For the text-containing cell, return its midpoint in [x, y] coordinate format. 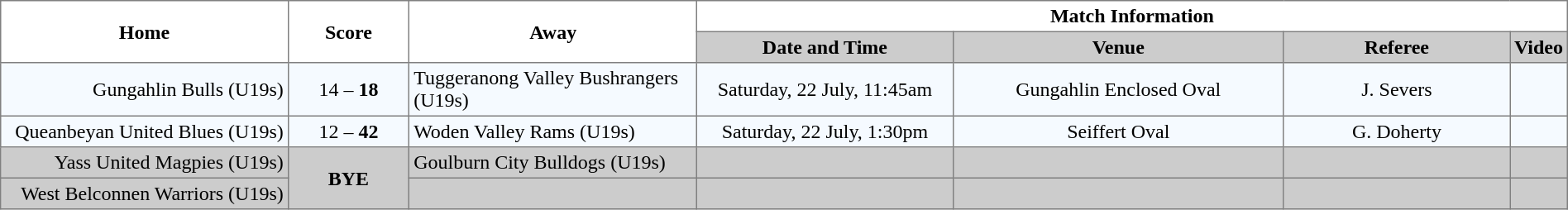
Gungahlin Bulls (U19s) [144, 89]
Video [1539, 47]
Seiffert Oval [1118, 131]
Yass United Magpies (U19s) [144, 163]
Venue [1118, 47]
Date and Time [825, 47]
Woden Valley Rams (U19s) [553, 131]
Saturday, 22 July, 1:30pm [825, 131]
Referee [1396, 47]
Score [349, 31]
West Belconnen Warriors (U19s) [144, 193]
Home [144, 31]
14 – 18 [349, 89]
Gungahlin Enclosed Oval [1118, 89]
BYE [349, 179]
Tuggeranong Valley Bushrangers (U19s) [553, 89]
Queanbeyan United Blues (U19s) [144, 131]
12 – 42 [349, 131]
G. Doherty [1396, 131]
J. Severs [1396, 89]
Away [553, 31]
Saturday, 22 July, 11:45am [825, 89]
Goulburn City Bulldogs (U19s) [553, 163]
Match Information [1133, 17]
